Output the (x, y) coordinate of the center of the cell containing the given text.  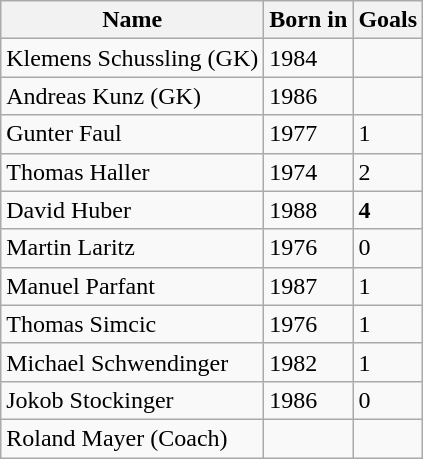
4 (388, 210)
1988 (308, 210)
Born in (308, 20)
1984 (308, 58)
Thomas Simcic (132, 324)
Martin Laritz (132, 248)
Roland Mayer (Coach) (132, 438)
Manuel Parfant (132, 286)
Jokob Stockinger (132, 400)
Klemens Schussling (GK) (132, 58)
Goals (388, 20)
1977 (308, 134)
1982 (308, 362)
Michael Schwendinger (132, 362)
Gunter Faul (132, 134)
2 (388, 172)
1987 (308, 286)
David Huber (132, 210)
Name (132, 20)
1974 (308, 172)
Andreas Kunz (GK) (132, 96)
Thomas Haller (132, 172)
